Identify which cell holds the provided text, then report its [X, Y] central coordinate. 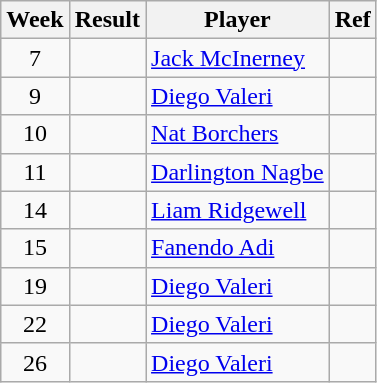
9 [35, 96]
Darlington Nagbe [238, 172]
7 [35, 58]
19 [35, 286]
Jack McInerney [238, 58]
Fanendo Adi [238, 248]
Liam Ridgewell [238, 210]
14 [35, 210]
Ref [352, 20]
Week [35, 20]
26 [35, 362]
Result [107, 20]
15 [35, 248]
Nat Borchers [238, 134]
10 [35, 134]
Player [238, 20]
22 [35, 324]
11 [35, 172]
